Provide the (X, Y) coordinate of the cell's center where the given text is located.  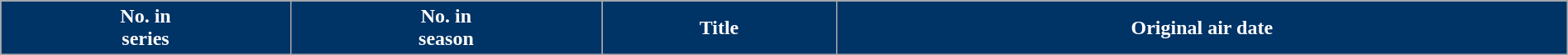
Original air date (1202, 28)
No. in season (446, 28)
No. in series (146, 28)
Title (719, 28)
